Detect which cell encompasses the target text, then output its [x, y] center coordinate. 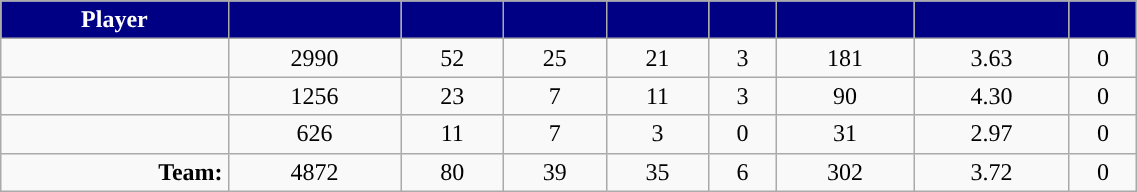
80 [452, 172]
21 [658, 58]
6 [742, 172]
4.30 [992, 96]
4872 [314, 172]
Team: [114, 172]
181 [845, 58]
302 [845, 172]
3.63 [992, 58]
2990 [314, 58]
39 [556, 172]
3.72 [992, 172]
31 [845, 134]
626 [314, 134]
23 [452, 96]
52 [452, 58]
1256 [314, 96]
35 [658, 172]
25 [556, 58]
2.97 [992, 134]
90 [845, 96]
Player [114, 20]
